Extract the (x, y) coordinate from the center of the cell holding the provided text.  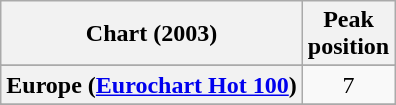
Chart (2003) (152, 34)
Europe (Eurochart Hot 100) (152, 85)
7 (348, 85)
Peakposition (348, 34)
